Provide the (x, y) coordinate of the cell's center where the given text is located.  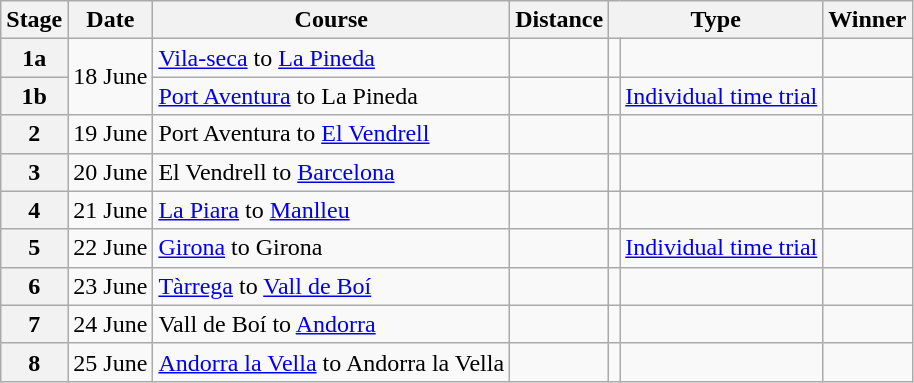
23 June (110, 286)
Port Aventura to El Vendrell (332, 134)
1a (34, 58)
Stage (34, 20)
Type (716, 20)
Vila-seca to La Pineda (332, 58)
Course (332, 20)
7 (34, 324)
18 June (110, 77)
Andorra la Vella to Andorra la Vella (332, 362)
19 June (110, 134)
Tàrrega to Vall de Boí (332, 286)
21 June (110, 210)
22 June (110, 248)
Vall de Boí to Andorra (332, 324)
Distance (560, 20)
24 June (110, 324)
El Vendrell to Barcelona (332, 172)
Girona to Girona (332, 248)
20 June (110, 172)
Date (110, 20)
8 (34, 362)
6 (34, 286)
3 (34, 172)
1b (34, 96)
4 (34, 210)
Port Aventura to La Pineda (332, 96)
25 June (110, 362)
Winner (868, 20)
5 (34, 248)
2 (34, 134)
La Piara to Manlleu (332, 210)
